Locate the cell with the specified text and output its [x, y] center coordinate. 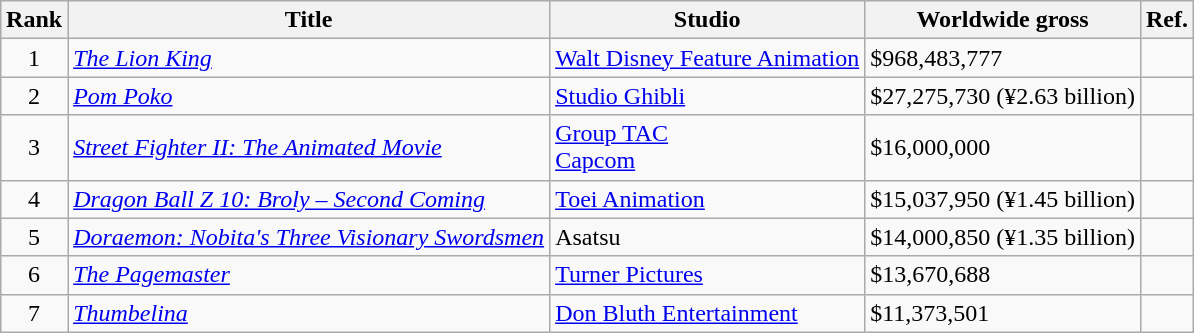
Ref. [1166, 20]
Don Bluth Entertainment [708, 313]
Toei Animation [708, 199]
Studio Ghibli [708, 96]
Pom Poko [309, 96]
Dragon Ball Z 10: Broly – Second Coming [309, 199]
7 [34, 313]
$14,000,850 (¥1.35 billion) [1003, 237]
$15,037,950 (¥1.45 billion) [1003, 199]
Title [309, 20]
3 [34, 148]
$27,275,730 (¥2.63 billion) [1003, 96]
$16,000,000 [1003, 148]
Group TAC Capcom [708, 148]
$11,373,501 [1003, 313]
Studio [708, 20]
Doraemon: Nobita's Three Visionary Swordsmen [309, 237]
Worldwide gross [1003, 20]
Asatsu [708, 237]
6 [34, 275]
Rank [34, 20]
$968,483,777 [1003, 58]
Walt Disney Feature Animation [708, 58]
The Pagemaster [309, 275]
Turner Pictures [708, 275]
4 [34, 199]
$13,670,688 [1003, 275]
5 [34, 237]
The Lion King [309, 58]
2 [34, 96]
1 [34, 58]
Street Fighter II: The Animated Movie [309, 148]
Thumbelina [309, 313]
